Find where the given text appears and provide that cell's center as (x, y) coordinate. 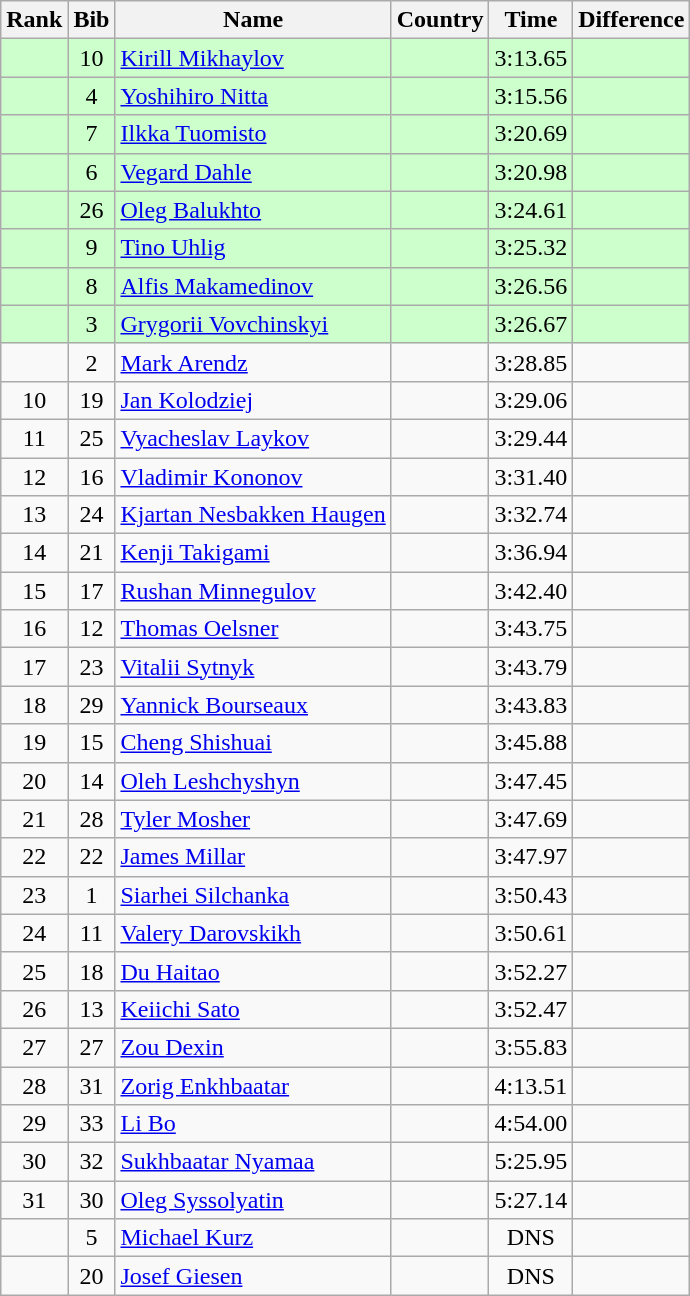
33 (92, 1124)
Tyler Mosher (253, 819)
Thomas Oelsner (253, 629)
3:26.56 (531, 286)
2 (92, 362)
Grygorii Vovchinskyi (253, 324)
3:47.97 (531, 857)
3:31.40 (531, 477)
5 (92, 1238)
3:24.61 (531, 210)
Li Bo (253, 1124)
Name (253, 20)
3:47.45 (531, 781)
Kenji Takigami (253, 553)
Valery Darovskikh (253, 933)
Vitalii Sytnyk (253, 667)
Kjartan Nesbakken Haugen (253, 515)
Josef Giesen (253, 1276)
32 (92, 1162)
8 (92, 286)
3:52.27 (531, 971)
Yoshihiro Nitta (253, 96)
Cheng Shishuai (253, 743)
7 (92, 134)
Mark Arendz (253, 362)
Zou Dexin (253, 1047)
3:20.69 (531, 134)
Oleh Leshchyshyn (253, 781)
3:43.79 (531, 667)
Siarhei Silchanka (253, 895)
6 (92, 172)
Rank (34, 20)
Vegard Dahle (253, 172)
3:36.94 (531, 553)
3:50.61 (531, 933)
Sukhbaatar Nyamaa (253, 1162)
3:20.98 (531, 172)
Alfis Makamedinov (253, 286)
3:32.74 (531, 515)
Rushan Minnegulov (253, 591)
3:15.56 (531, 96)
3:29.06 (531, 400)
3:47.69 (531, 819)
Zorig Enkhbaatar (253, 1085)
3:13.65 (531, 58)
Bib (92, 20)
Country (440, 20)
3:26.67 (531, 324)
3:52.47 (531, 1009)
Vyacheslav Laykov (253, 438)
3:50.43 (531, 895)
Vladimir Kononov (253, 477)
Oleg Syssolyatin (253, 1200)
4 (92, 96)
Oleg Balukhto (253, 210)
3 (92, 324)
4:13.51 (531, 1085)
Yannick Bourseaux (253, 705)
Jan Kolodziej (253, 400)
3:43.83 (531, 705)
Tino Uhlig (253, 248)
Ilkka Tuomisto (253, 134)
3:43.75 (531, 629)
3:28.85 (531, 362)
3:42.40 (531, 591)
9 (92, 248)
Keiichi Sato (253, 1009)
Kirill Mikhaylov (253, 58)
3:25.32 (531, 248)
Michael Kurz (253, 1238)
5:25.95 (531, 1162)
Difference (632, 20)
3:45.88 (531, 743)
5:27.14 (531, 1200)
4:54.00 (531, 1124)
3:29.44 (531, 438)
3:55.83 (531, 1047)
Du Haitao (253, 971)
Time (531, 20)
James Millar (253, 857)
1 (92, 895)
